Extract the (x, y) coordinate from the center of the cell holding the provided text.  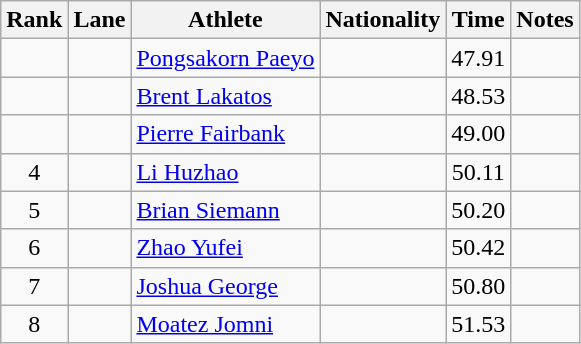
Joshua George (226, 286)
5 (34, 210)
Nationality (383, 20)
Notes (545, 20)
Time (478, 20)
Brian Siemann (226, 210)
50.20 (478, 210)
Athlete (226, 20)
Pongsakorn Paeyo (226, 58)
47.91 (478, 58)
48.53 (478, 96)
Pierre Fairbank (226, 134)
50.80 (478, 286)
51.53 (478, 324)
Lane (100, 20)
Brent Lakatos (226, 96)
Zhao Yufei (226, 248)
50.42 (478, 248)
6 (34, 248)
8 (34, 324)
Rank (34, 20)
4 (34, 172)
7 (34, 286)
49.00 (478, 134)
Li Huzhao (226, 172)
50.11 (478, 172)
Moatez Jomni (226, 324)
